Extract the [x, y] coordinate from the center of the cell holding the provided text.  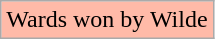
Wards won by Wilde [107, 20]
